Search for the cell housing the specified text and yield its (X, Y) center coordinate. 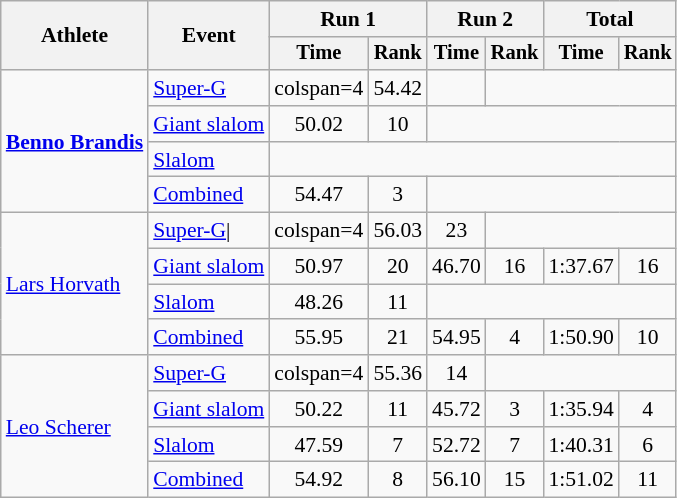
8 (398, 480)
50.97 (318, 267)
14 (456, 373)
54.95 (456, 338)
52.72 (456, 445)
Event (208, 36)
45.72 (456, 409)
15 (515, 480)
55.36 (398, 373)
1:51.02 (580, 480)
Athlete (74, 36)
Lars Horvath (74, 284)
Benno Brandis (74, 141)
23 (456, 231)
21 (398, 338)
54.47 (318, 195)
Run 2 (485, 19)
Super-G| (208, 231)
55.95 (318, 338)
1:50.90 (580, 338)
50.22 (318, 409)
Run 1 (348, 19)
1:35.94 (580, 409)
20 (398, 267)
1:37.67 (580, 267)
54.92 (318, 480)
56.10 (456, 480)
54.42 (398, 88)
Leo Scherer (74, 426)
48.26 (318, 302)
1:40.31 (580, 445)
47.59 (318, 445)
6 (648, 445)
Total (610, 19)
50.02 (318, 124)
56.03 (398, 231)
46.70 (456, 267)
